For the text-containing cell, return its midpoint in [X, Y] coordinate format. 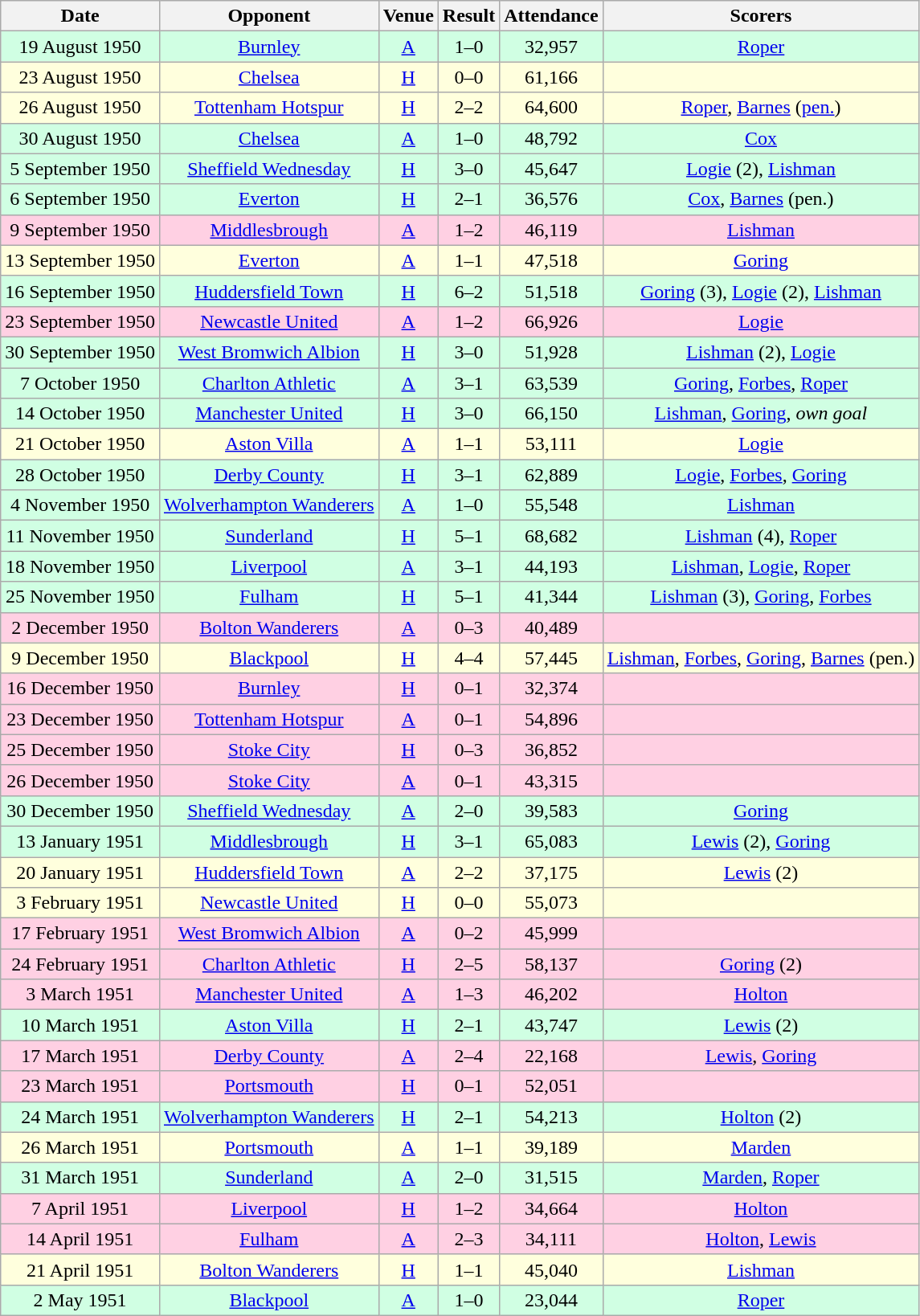
57,445 [551, 658]
9 September 1950 [80, 230]
17 March 1951 [80, 1056]
Date [80, 16]
Lishman (3), Goring, Forbes [761, 597]
11 November 1950 [80, 536]
64,600 [551, 108]
10 March 1951 [80, 1025]
20 January 1951 [80, 872]
39,583 [551, 811]
Lishman (4), Roper [761, 536]
2–4 [468, 1056]
52,051 [551, 1086]
24 February 1951 [80, 964]
25 December 1950 [80, 750]
7 October 1950 [80, 383]
Marden [761, 1147]
16 September 1950 [80, 291]
Venue [408, 16]
Lewis (2), Goring [761, 841]
14 April 1951 [80, 1239]
22,168 [551, 1056]
0–2 [468, 934]
39,189 [551, 1147]
37,175 [551, 872]
4 November 1950 [80, 505]
Cox, Barnes (pen.) [761, 199]
Opponent [268, 16]
25 November 1950 [80, 597]
68,682 [551, 536]
26 December 1950 [80, 780]
Lishman, Logie, Roper [761, 566]
23 September 1950 [80, 321]
13 September 1950 [80, 260]
23,044 [551, 1300]
9 December 1950 [80, 658]
2–5 [468, 964]
18 November 1950 [80, 566]
Holton (2) [761, 1117]
2 December 1950 [80, 627]
61,166 [551, 77]
Lewis, Goring [761, 1056]
Lishman, Goring, own goal [761, 414]
Goring, Forbes, Roper [761, 383]
34,664 [551, 1208]
32,957 [551, 47]
63,539 [551, 383]
34,111 [551, 1239]
19 August 1950 [80, 47]
23 December 1950 [80, 719]
6–2 [468, 291]
14 October 1950 [80, 414]
53,111 [551, 444]
21 October 1950 [80, 444]
5 September 1950 [80, 169]
46,119 [551, 230]
54,213 [551, 1117]
62,889 [551, 475]
Attendance [551, 16]
55,073 [551, 903]
26 March 1951 [80, 1147]
32,374 [551, 689]
2–3 [468, 1239]
43,747 [551, 1025]
58,137 [551, 964]
7 April 1951 [80, 1208]
31,515 [551, 1178]
Holton, Lewis [761, 1239]
36,852 [551, 750]
Goring (3), Logie (2), Lishman [761, 291]
44,193 [551, 566]
Roper, Barnes (pen.) [761, 108]
31 March 1951 [80, 1178]
54,896 [551, 719]
43,315 [551, 780]
45,999 [551, 934]
24 March 1951 [80, 1117]
23 March 1951 [80, 1086]
30 December 1950 [80, 811]
55,548 [551, 505]
13 January 1951 [80, 841]
16 December 1950 [80, 689]
48,792 [551, 138]
30 August 1950 [80, 138]
1–3 [468, 995]
40,489 [551, 627]
45,647 [551, 169]
66,150 [551, 414]
3 March 1951 [80, 995]
47,518 [551, 260]
2 May 1951 [80, 1300]
21 April 1951 [80, 1269]
36,576 [551, 199]
46,202 [551, 995]
26 August 1950 [80, 108]
51,928 [551, 352]
45,040 [551, 1269]
Goring (2) [761, 964]
30 September 1950 [80, 352]
Result [468, 16]
28 October 1950 [80, 475]
17 February 1951 [80, 934]
65,083 [551, 841]
Lishman (2), Logie [761, 352]
Logie (2), Lishman [761, 169]
Logie, Forbes, Goring [761, 475]
Lishman, Forbes, Goring, Barnes (pen.) [761, 658]
Cox [761, 138]
23 August 1950 [80, 77]
Marden, Roper [761, 1178]
51,518 [551, 291]
3 February 1951 [80, 903]
4–4 [468, 658]
66,926 [551, 321]
6 September 1950 [80, 199]
Scorers [761, 16]
41,344 [551, 597]
